Scan for the cell matching the given text and deliver its [X, Y] coordinate at center. 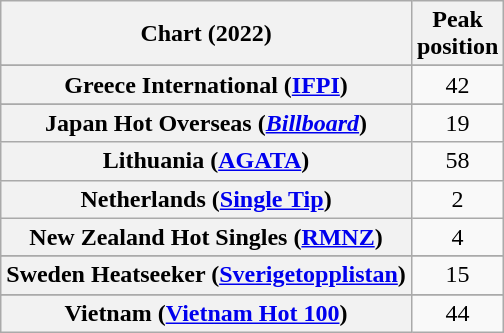
Netherlands (Single Tip) [206, 199]
Sweden Heatseeker (Sverigetopplistan) [206, 275]
58 [457, 161]
42 [457, 85]
Greece International (IFPI) [206, 85]
Chart (2022) [206, 34]
Japan Hot Overseas (Billboard) [206, 123]
Vietnam (Vietnam Hot 100) [206, 313]
44 [457, 313]
19 [457, 123]
2 [457, 199]
Peakposition [457, 34]
4 [457, 237]
15 [457, 275]
Lithuania (AGATA) [206, 161]
New Zealand Hot Singles (RMNZ) [206, 237]
